Search for the cell housing the specified text and yield its (X, Y) center coordinate. 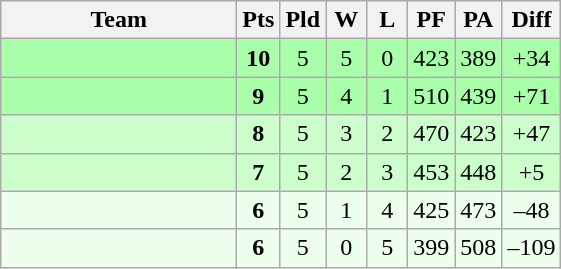
Pts (258, 20)
8 (258, 134)
508 (478, 248)
473 (478, 210)
W (346, 20)
+47 (532, 134)
470 (432, 134)
–109 (532, 248)
10 (258, 58)
PF (432, 20)
9 (258, 96)
Pld (303, 20)
+71 (532, 96)
448 (478, 172)
Team (119, 20)
425 (432, 210)
Diff (532, 20)
7 (258, 172)
453 (432, 172)
510 (432, 96)
399 (432, 248)
–48 (532, 210)
389 (478, 58)
PA (478, 20)
+5 (532, 172)
+34 (532, 58)
439 (478, 96)
L (388, 20)
